Return [X, Y] of the center of cell containing provided text 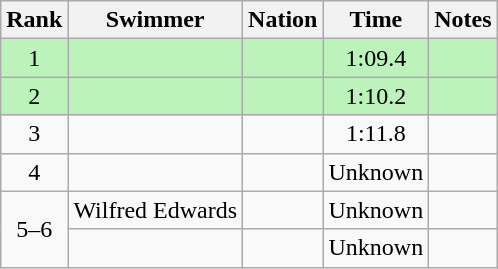
3 [34, 134]
Wilfred Edwards [156, 210]
4 [34, 172]
Time [376, 20]
2 [34, 96]
Notes [463, 20]
1:11.8 [376, 134]
1:09.4 [376, 58]
Rank [34, 20]
Swimmer [156, 20]
5–6 [34, 229]
Nation [283, 20]
1 [34, 58]
1:10.2 [376, 96]
